From the cell containing the given text, extract its center point as [x, y] coordinate. 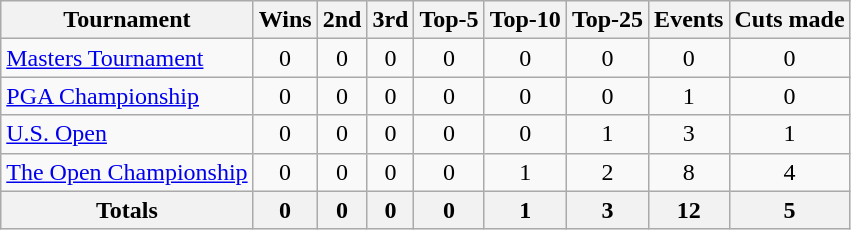
Top-10 [525, 20]
5 [790, 210]
3rd [390, 20]
Tournament [127, 20]
PGA Championship [127, 96]
Wins [285, 20]
Events [689, 20]
2 [607, 172]
Cuts made [790, 20]
Masters Tournament [127, 58]
8 [689, 172]
Top-25 [607, 20]
The Open Championship [127, 172]
Totals [127, 210]
4 [790, 172]
Top-5 [449, 20]
U.S. Open [127, 134]
2nd [342, 20]
12 [689, 210]
